Find where the given text appears and provide that cell's center as [x, y] coordinate. 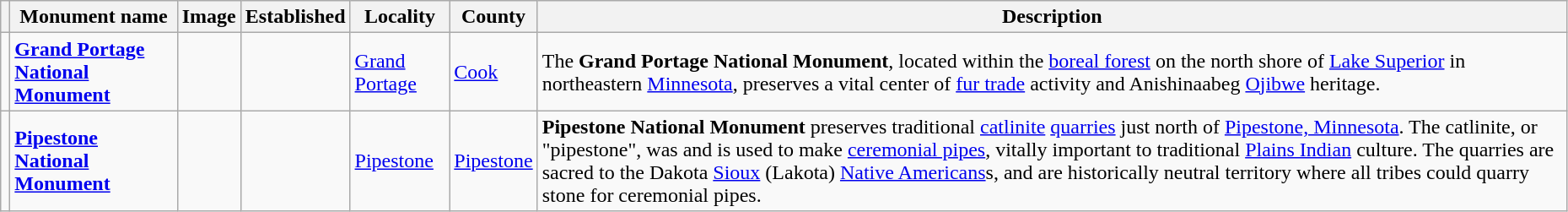
Pipestone National Monument [94, 160]
Cook [493, 72]
Grand Portage National Monument [94, 72]
Image [209, 17]
Grand Portage [400, 72]
County [493, 17]
Locality [400, 17]
Description [1052, 17]
Established [295, 17]
Monument name [94, 17]
